Scan for the cell matching the given text and deliver its [x, y] coordinate at center. 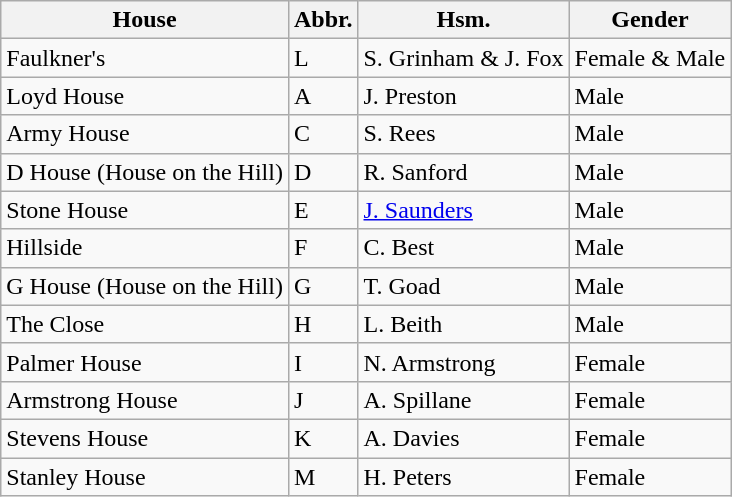
Armstrong House [145, 400]
H [323, 324]
J. Saunders [464, 210]
A [323, 96]
J. Preston [464, 96]
Hsm. [464, 20]
R. Sanford [464, 172]
Stone House [145, 210]
H. Peters [464, 477]
G House (House on the Hill) [145, 286]
S. Rees [464, 134]
Faulkner's [145, 58]
T. Goad [464, 286]
K [323, 438]
G [323, 286]
Hillside [145, 248]
J [323, 400]
Abbr. [323, 20]
A. Davies [464, 438]
D House (House on the Hill) [145, 172]
Palmer House [145, 362]
I [323, 362]
L [323, 58]
Loyd House [145, 96]
The Close [145, 324]
S. Grinham & J. Fox [464, 58]
M [323, 477]
House [145, 20]
Stevens House [145, 438]
A. Spillane [464, 400]
N. Armstrong [464, 362]
C. Best [464, 248]
Gender [650, 20]
L. Beith [464, 324]
E [323, 210]
Stanley House [145, 477]
Army House [145, 134]
D [323, 172]
F [323, 248]
C [323, 134]
Female & Male [650, 58]
